Extract the (X, Y) coordinate from the center of the cell holding the provided text.  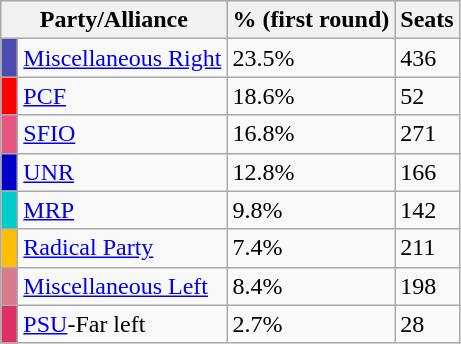
198 (427, 286)
271 (427, 134)
Party/Alliance (114, 20)
PSU-Far left (122, 324)
28 (427, 324)
18.6% (311, 96)
7.4% (311, 248)
SFIO (122, 134)
16.8% (311, 134)
MRP (122, 210)
UNR (122, 172)
Seats (427, 20)
436 (427, 58)
PCF (122, 96)
Miscellaneous Left (122, 286)
142 (427, 210)
211 (427, 248)
% (first round) (311, 20)
Radical Party (122, 248)
9.8% (311, 210)
Miscellaneous Right (122, 58)
52 (427, 96)
8.4% (311, 286)
12.8% (311, 172)
166 (427, 172)
2.7% (311, 324)
23.5% (311, 58)
